Return the (x, y) coordinate for the center point of the cell that contains the specified text.  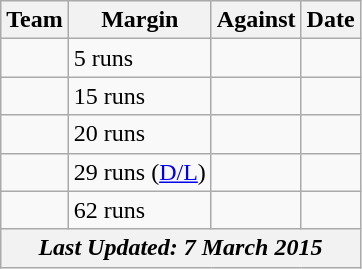
20 runs (140, 134)
Last Updated: 7 March 2015 (180, 248)
Team (35, 20)
5 runs (140, 58)
Margin (140, 20)
62 runs (140, 210)
Date (330, 20)
15 runs (140, 96)
29 runs (D/L) (140, 172)
Against (256, 20)
